Provide the [x, y] coordinate of the cell's center where the given text is located.  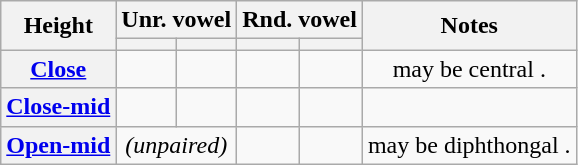
may be diphthongal . [469, 145]
Close [58, 69]
may be central . [469, 69]
Open-mid [58, 145]
Unr. vowel [176, 20]
Height [58, 26]
Notes [469, 26]
Rnd. vowel [300, 20]
Close-mid [58, 107]
(unpaired) [176, 145]
